Detect which cell encompasses the target text, then output its [x, y] center coordinate. 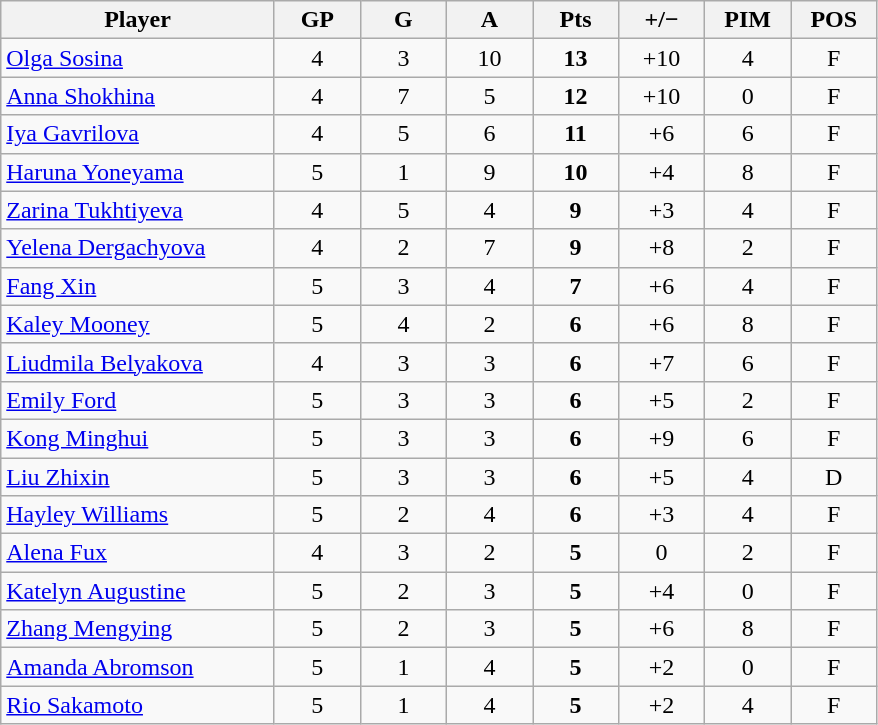
Kong Minghui [138, 438]
GP [317, 20]
Liudmila Belyakova [138, 362]
12 [575, 96]
Katelyn Augustine [138, 591]
13 [575, 58]
G [403, 20]
D [834, 477]
A [489, 20]
Kaley Mooney [138, 324]
Pts [575, 20]
+9 [662, 438]
PIM [748, 20]
POS [834, 20]
Rio Sakamoto [138, 705]
Haruna Yoneyama [138, 172]
Zhang Mengying [138, 629]
Fang Xin [138, 286]
+/− [662, 20]
Anna Shokhina [138, 96]
Zarina Tukhtiyeva [138, 210]
Hayley Williams [138, 515]
Amanda Abromson [138, 667]
Liu Zhixin [138, 477]
Yelena Dergachyova [138, 248]
Iya Gavrilova [138, 134]
Alena Fux [138, 553]
Player [138, 20]
Emily Ford [138, 400]
11 [575, 134]
+8 [662, 248]
Olga Sosina [138, 58]
+7 [662, 362]
